Return the (x, y) coordinate for the center point of the cell that contains the specified text.  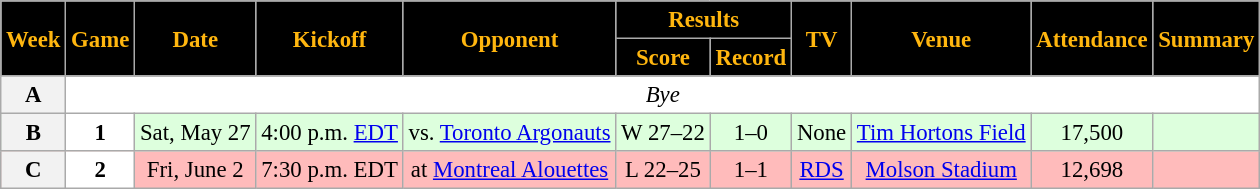
B (34, 133)
Date (196, 38)
W 27–22 (663, 133)
Record (750, 58)
Attendance (1092, 38)
Molson Stadium (942, 170)
L 22–25 (663, 170)
Sat, May 27 (196, 133)
Tim Hortons Field (942, 133)
7:30 p.m. EDT (330, 170)
1–1 (750, 170)
12,698 (1092, 170)
1 (100, 133)
A (34, 95)
None (822, 133)
1–0 (750, 133)
TV (822, 38)
RDS (822, 170)
Fri, June 2 (196, 170)
Results (704, 20)
at Montreal Alouettes (510, 170)
Week (34, 38)
Bye (663, 95)
C (34, 170)
Game (100, 38)
Opponent (510, 38)
Kickoff (330, 38)
2 (100, 170)
Summary (1206, 38)
vs. Toronto Argonauts (510, 133)
4:00 p.m. EDT (330, 133)
17,500 (1092, 133)
Venue (942, 38)
Score (663, 58)
